Return [x, y] of the center of cell containing provided text 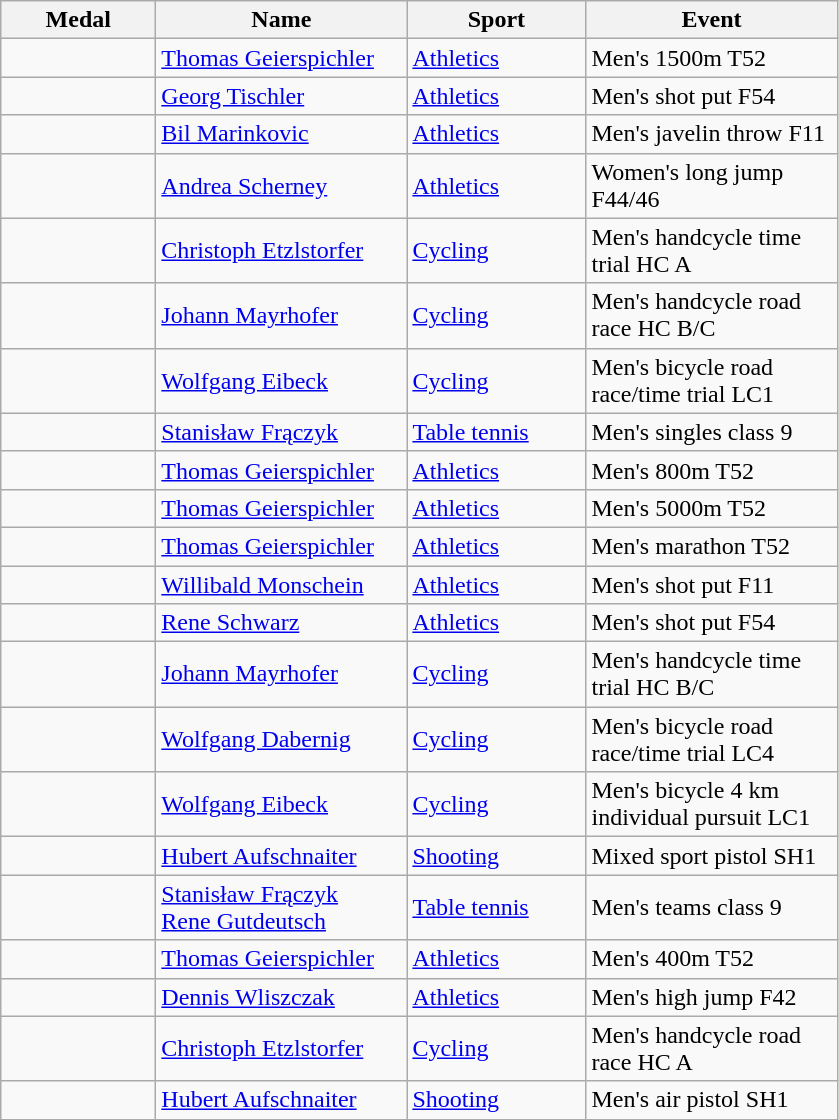
Men's 5000m T52 [712, 508]
Men's marathon T52 [712, 546]
Men's bicycle road race/time trial LC4 [712, 740]
Men's handcycle time trial HC A [712, 250]
Women's long jump F44/46 [712, 186]
Dennis Wliszczak [282, 997]
Bil Marinkovic [282, 134]
Men's shot put F11 [712, 585]
Men's bicycle 4 km individual pursuit LC1 [712, 804]
Men's handcycle time trial HC B/C [712, 674]
Men's bicycle road race/time trial LC1 [712, 380]
Sport [496, 20]
Mixed sport pistol SH1 [712, 856]
Men's air pistol SH1 [712, 1100]
Andrea Scherney [282, 186]
Georg Tischler [282, 96]
Men's 800m T52 [712, 470]
Medal [78, 20]
Rene Schwarz [282, 623]
Men's teams class 9 [712, 908]
Men's handcycle road race HC B/C [712, 316]
Men's javelin throw F11 [712, 134]
Men's 400m T52 [712, 959]
Men's handcycle road race HC A [712, 1048]
Stanisław Frączyk [282, 432]
Men's 1500m T52 [712, 58]
Event [712, 20]
Willibald Monschein [282, 585]
Men's singles class 9 [712, 432]
Stanisław Frączyk Rene Gutdeutsch [282, 908]
Men's high jump F42 [712, 997]
Name [282, 20]
Wolfgang Dabernig [282, 740]
